Return [X, Y] of the center of cell containing provided text 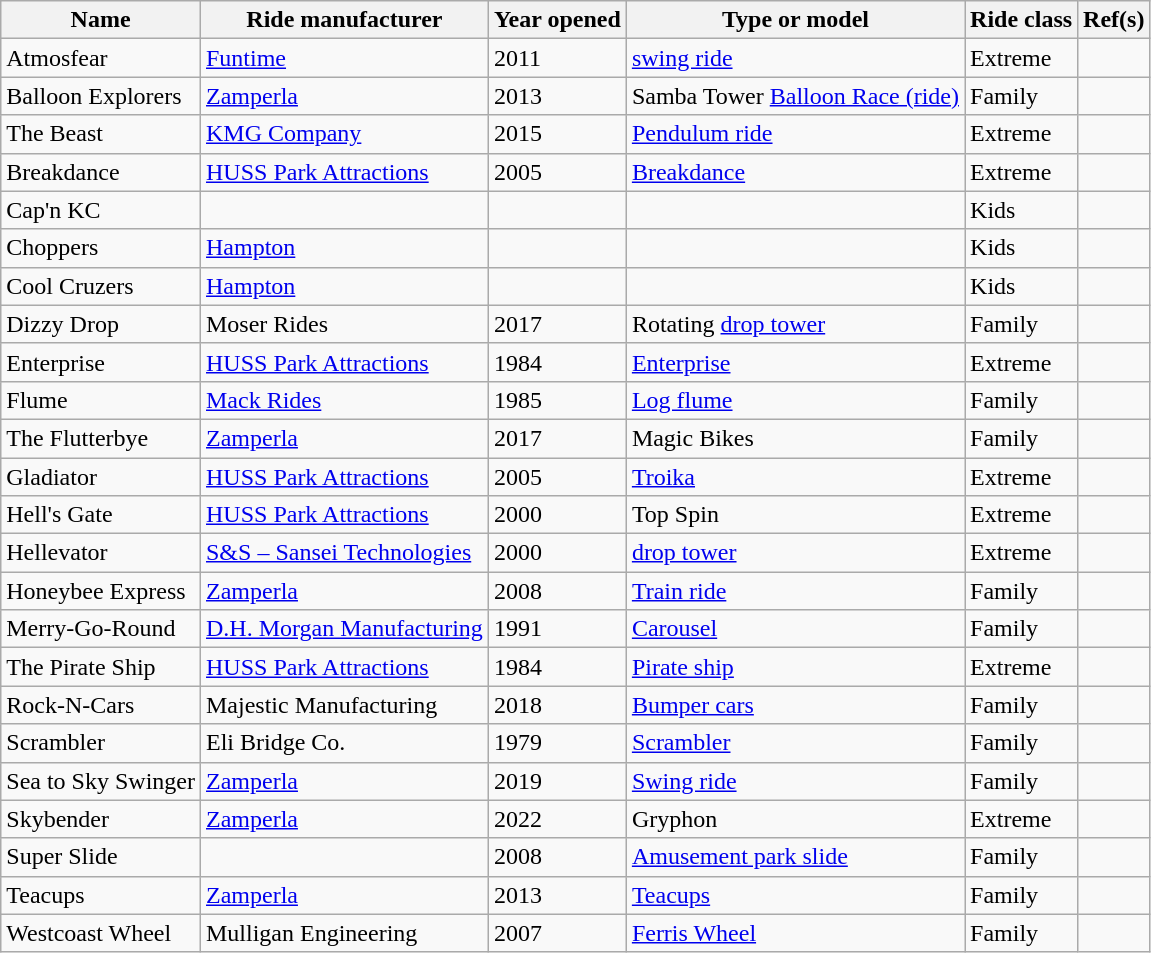
Gladiator [101, 477]
Mulligan Engineering [344, 933]
Hellevator [101, 553]
Bumper cars [795, 705]
Flume [101, 400]
Year opened [557, 20]
Dizzy Drop [101, 324]
Sea to Sky Swinger [101, 781]
Atmosfear [101, 58]
Majestic Manufacturing [344, 705]
Train ride [795, 591]
Amusement park slide [795, 857]
1991 [557, 629]
2011 [557, 58]
Name [101, 20]
Ride manufacturer [344, 20]
1979 [557, 743]
Cool Cruzers [101, 286]
2019 [557, 781]
Funtime [344, 58]
Gryphon [795, 819]
Ref(s) [1114, 20]
Pirate ship [795, 667]
Troika [795, 477]
Pendulum ride [795, 134]
Hell's Gate [101, 515]
Rotating drop tower [795, 324]
Ferris Wheel [795, 933]
Eli Bridge Co. [344, 743]
Type or model [795, 20]
2007 [557, 933]
The Pirate Ship [101, 667]
2015 [557, 134]
Carousel [795, 629]
swing ride [795, 58]
Merry-Go-Round [101, 629]
D.H. Morgan Manufacturing [344, 629]
Log flume [795, 400]
Samba Tower Balloon Race (ride) [795, 96]
Honeybee Express [101, 591]
The Beast [101, 134]
Ride class [1022, 20]
Super Slide [101, 857]
Magic Bikes [795, 438]
Moser Rides [344, 324]
Cap'n KC [101, 210]
1985 [557, 400]
Swing ride [795, 781]
Skybender [101, 819]
Westcoast Wheel [101, 933]
The Flutterbye [101, 438]
Top Spin [795, 515]
drop tower [795, 553]
KMG Company [344, 134]
2018 [557, 705]
S&S – Sansei Technologies [344, 553]
Rock-N-Cars [101, 705]
Choppers [101, 248]
Mack Rides [344, 400]
Balloon Explorers [101, 96]
2022 [557, 819]
